Extract the [x, y] coordinate from the center of the cell holding the provided text.  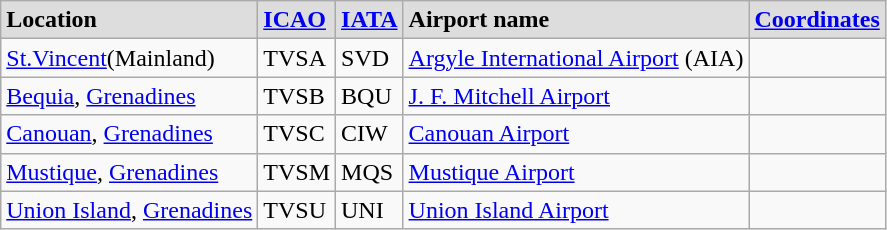
Airport name [576, 20]
Mustique Airport [576, 172]
TVSU [297, 210]
Mustique, Grenadines [130, 172]
BQU [370, 96]
Coordinates [817, 20]
TVSM [297, 172]
SVD [370, 58]
TVSB [297, 96]
St.Vincent(Mainland) [130, 58]
CIW [370, 134]
ICAO [297, 20]
IATA [370, 20]
Bequia, Grenadines [130, 96]
Canouan, Grenadines [130, 134]
Argyle International Airport (AIA) [576, 58]
Union Island, Grenadines [130, 210]
J. F. Mitchell Airport [576, 96]
Canouan Airport [576, 134]
Union Island Airport [576, 210]
MQS [370, 172]
UNI [370, 210]
TVSC [297, 134]
TVSA [297, 58]
Location [130, 20]
